Locate the cell with the specified text and output its (x, y) center coordinate. 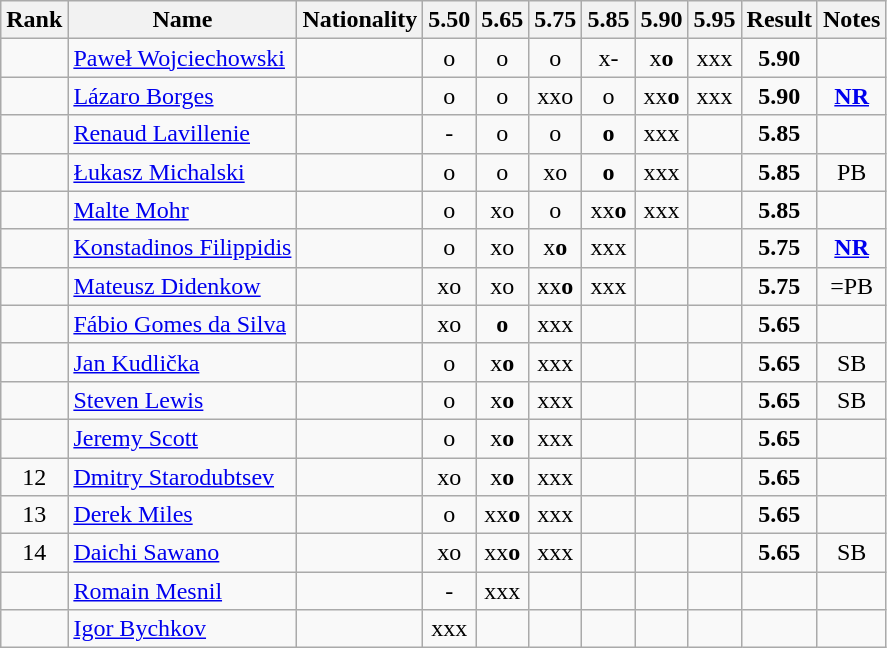
Konstadinos Filippidis (182, 248)
12 (34, 477)
Igor Bychkov (182, 629)
5.50 (450, 20)
Lázaro Borges (182, 96)
Derek Miles (182, 515)
Notes (851, 20)
Renaud Lavillenie (182, 134)
Dmitry Starodubtsev (182, 477)
14 (34, 553)
Romain Mesnil (182, 591)
x- (608, 58)
Fábio Gomes da Silva (182, 324)
Name (182, 20)
Łukasz Michalski (182, 172)
Nationality (360, 20)
Mateusz Didenkow (182, 286)
=PB (851, 286)
PB (851, 172)
Malte Mohr (182, 210)
13 (34, 515)
Daichi Sawano (182, 553)
Jan Kudlička (182, 362)
Jeremy Scott (182, 438)
Result (779, 20)
Paweł Wojciechowski (182, 58)
Steven Lewis (182, 400)
5.95 (714, 20)
Rank (34, 20)
